Capture the cell that displays the provided text and extract its [x, y] central coordinate. 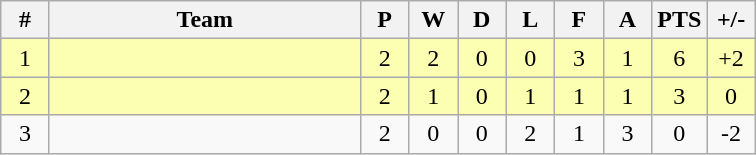
+2 [732, 58]
# [26, 20]
PTS [680, 20]
D [482, 20]
P [384, 20]
6 [680, 58]
+/- [732, 20]
L [530, 20]
-2 [732, 134]
Team [204, 20]
F [580, 20]
A [628, 20]
W [434, 20]
